Return (x, y) of the center of cell containing provided text 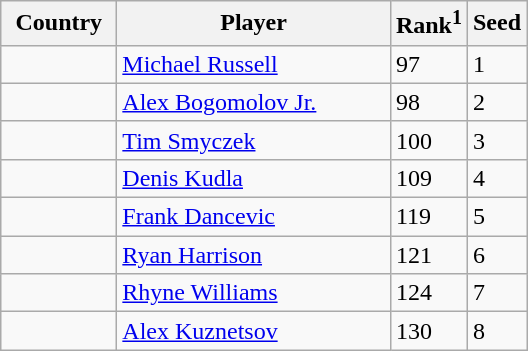
4 (496, 178)
121 (428, 255)
Denis Kudla (254, 178)
100 (428, 140)
Frank Dancevic (254, 217)
Player (254, 24)
Ryan Harrison (254, 255)
97 (428, 64)
Seed (496, 24)
130 (428, 331)
Rhyne Williams (254, 293)
3 (496, 140)
1 (496, 64)
Tim Smyczek (254, 140)
109 (428, 178)
119 (428, 217)
Alex Kuznetsov (254, 331)
5 (496, 217)
Michael Russell (254, 64)
Country (59, 24)
Alex Bogomolov Jr. (254, 102)
7 (496, 293)
124 (428, 293)
8 (496, 331)
98 (428, 102)
2 (496, 102)
6 (496, 255)
Rank1 (428, 24)
